Return [x, y] of the center of cell containing provided text 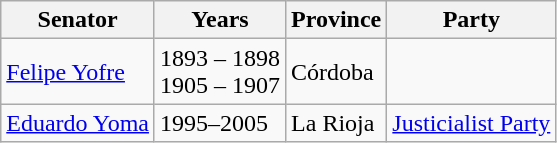
Eduardo Yoma [78, 123]
1995–2005 [220, 123]
Senator [78, 20]
Province [336, 20]
Justicialist Party [472, 123]
Party [472, 20]
1893 – 18981905 – 1907 [220, 72]
Felipe Yofre [78, 72]
Córdoba [336, 72]
La Rioja [336, 123]
Years [220, 20]
